Identify which cell holds the provided text, then report its [x, y] central coordinate. 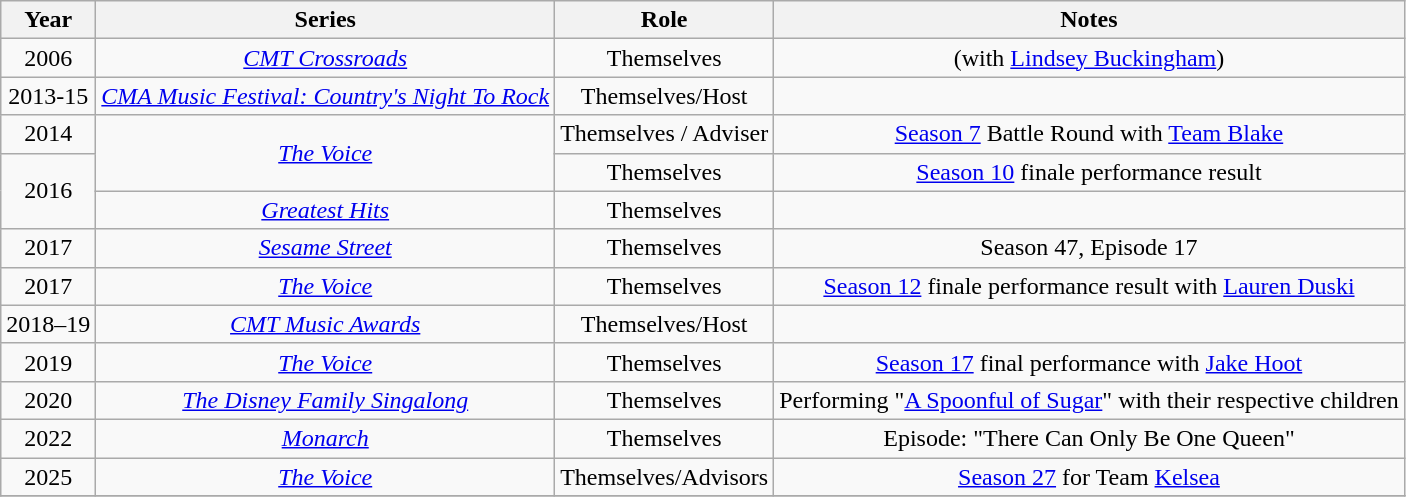
2013-15 [48, 96]
2019 [48, 362]
Year [48, 20]
The Disney Family Singalong [326, 400]
2025 [48, 477]
CMT Music Awards [326, 324]
2022 [48, 438]
Monarch [326, 438]
2016 [48, 191]
Series [326, 20]
Greatest Hits [326, 210]
Season 27 for Team Kelsea [1090, 477]
Episode: "There Can Only Be One Queen" [1090, 438]
2018–19 [48, 324]
Themselves/Advisors [664, 477]
Season 17 final performance with Jake Hoot [1090, 362]
2006 [48, 58]
Sesame Street [326, 248]
(with Lindsey Buckingham) [1090, 58]
2014 [48, 134]
CMA Music Festival: Country's Night To Rock [326, 96]
Themselves / Adviser [664, 134]
Season 47, Episode 17 [1090, 248]
Performing "A Spoonful of Sugar" with their respective children [1090, 400]
Role [664, 20]
2020 [48, 400]
Season 7 Battle Round with Team Blake [1090, 134]
Notes [1090, 20]
Season 12 finale performance result with Lauren Duski [1090, 286]
Season 10 finale performance result [1090, 172]
CMT Crossroads [326, 58]
